From the cell containing the given text, extract its center point as (X, Y) coordinate. 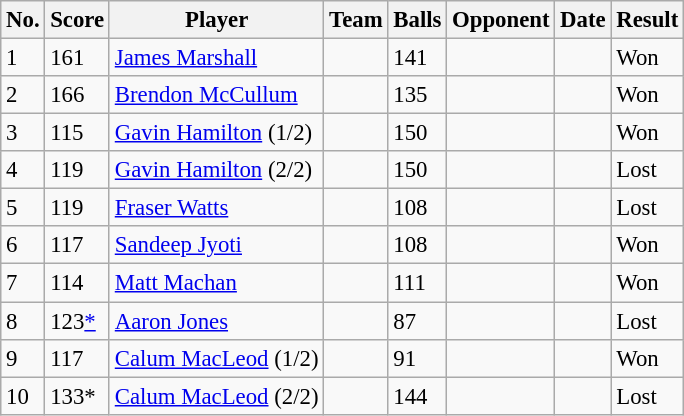
Aaron Jones (216, 321)
Calum MacLeod (2/2) (216, 396)
166 (78, 95)
Score (78, 20)
8 (23, 321)
91 (418, 358)
Opponent (501, 20)
Brendon McCullum (216, 95)
Date (583, 20)
No. (23, 20)
Gavin Hamilton (1/2) (216, 133)
Sandeep Jyoti (216, 245)
Team (356, 20)
Player (216, 20)
Gavin Hamilton (2/2) (216, 170)
87 (418, 321)
9 (23, 358)
123* (78, 321)
7 (23, 283)
10 (23, 396)
6 (23, 245)
James Marshall (216, 58)
Result (648, 20)
Fraser Watts (216, 208)
Matt Machan (216, 283)
115 (78, 133)
135 (418, 95)
Calum MacLeod (1/2) (216, 358)
1 (23, 58)
144 (418, 396)
141 (418, 58)
161 (78, 58)
4 (23, 170)
2 (23, 95)
114 (78, 283)
133* (78, 396)
111 (418, 283)
5 (23, 208)
3 (23, 133)
Balls (418, 20)
